Locate the cell with the specified text and output its (x, y) center coordinate. 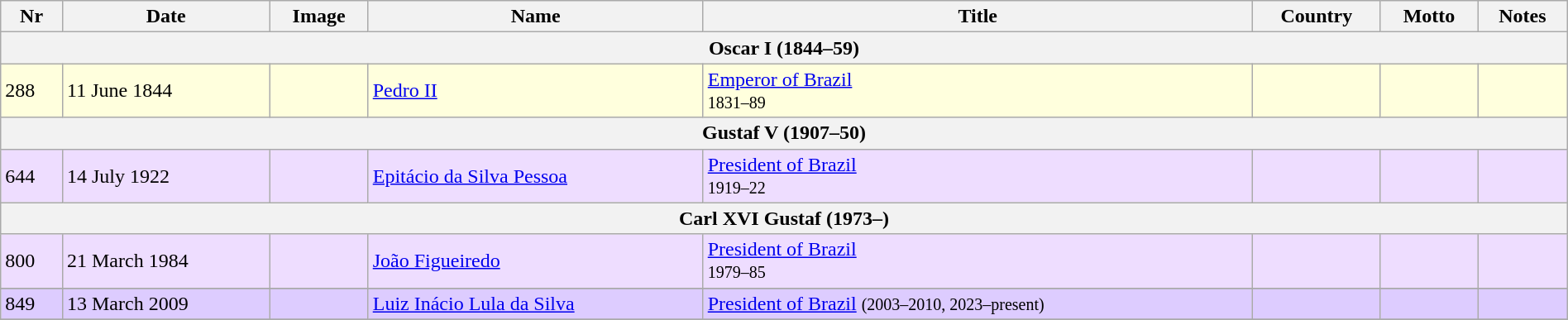
President of Brazil1919–22 (978, 175)
11 June 1844 (165, 91)
João Figueiredo (536, 261)
Epitácio da Silva Pessoa (536, 175)
Gustaf V (1907–50) (784, 133)
288 (31, 91)
Pedro II (536, 91)
Carl XVI Gustaf (1973–) (784, 218)
644 (31, 175)
Date (165, 17)
21 March 1984 (165, 261)
Title (978, 17)
13 March 2009 (165, 303)
800 (31, 261)
President of Brazil (2003–2010, 2023–present) (978, 303)
849 (31, 303)
Motto (1429, 17)
President of Brazil1979–85 (978, 261)
Oscar I (1844–59) (784, 48)
Name (536, 17)
Notes (1523, 17)
Country (1317, 17)
Emperor of Brazil1831–89 (978, 91)
Image (319, 17)
Nr (31, 17)
Luiz Inácio Lula da Silva (536, 303)
14 July 1922 (165, 175)
